Locate the cell with the specified text and output its (x, y) center coordinate. 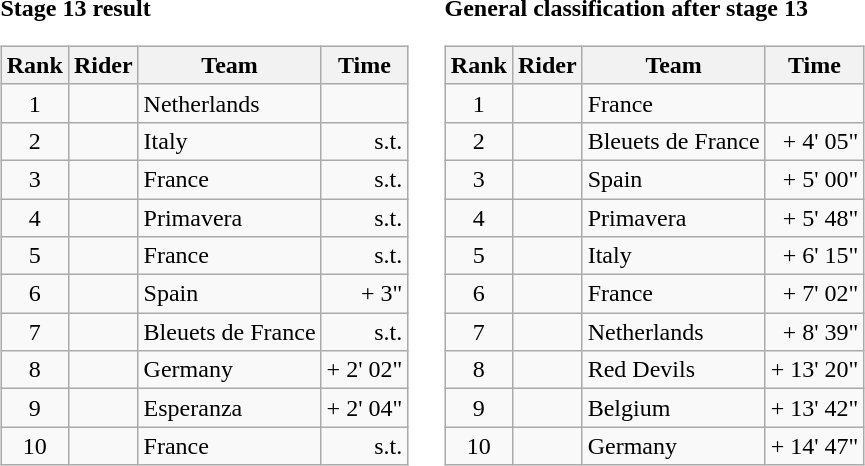
+ 2' 02" (364, 370)
+ 5' 00" (814, 179)
Esperanza (230, 408)
+ 3" (364, 294)
+ 7' 02" (814, 294)
+ 4' 05" (814, 141)
+ 5' 48" (814, 217)
Belgium (674, 408)
Red Devils (674, 370)
+ 8' 39" (814, 332)
+ 2' 04" (364, 408)
+ 13' 42" (814, 408)
+ 14' 47" (814, 446)
+ 6' 15" (814, 256)
+ 13' 20" (814, 370)
